Pinpoint the cell where the given text exists, returning its [x, y] midpoint coordinate. 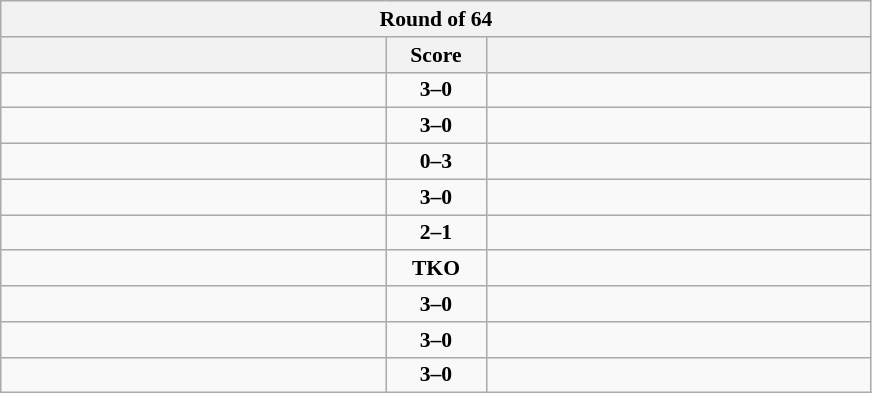
2–1 [436, 233]
0–3 [436, 162]
Round of 64 [436, 19]
Score [436, 55]
TKO [436, 269]
